Detect which cell encompasses the target text, then output its (X, Y) center coordinate. 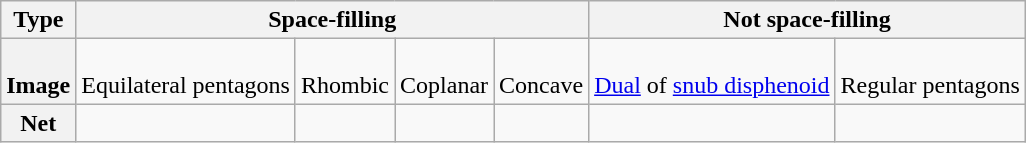
Not space-filling (808, 20)
Space-filling (332, 20)
Equilateral pentagons (186, 72)
Regular pentagons (930, 72)
Rhombic (344, 72)
Concave (542, 72)
Image (38, 72)
Net (38, 123)
Type (38, 20)
Dual of snub disphenoid (712, 72)
Coplanar (444, 72)
